For the text-containing cell, return its midpoint in [x, y] coordinate format. 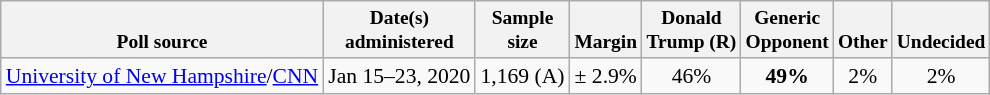
Undecided [941, 30]
1,169 (A) [522, 76]
Date(s)administered [399, 30]
Other [862, 30]
± 2.9% [606, 76]
Samplesize [522, 30]
Poll source [162, 30]
DonaldTrump (R) [692, 30]
Jan 15–23, 2020 [399, 76]
49% [787, 76]
University of New Hampshire/CNN [162, 76]
GenericOpponent [787, 30]
46% [692, 76]
Margin [606, 30]
